Scan for the cell matching the given text and deliver its (x, y) coordinate at center. 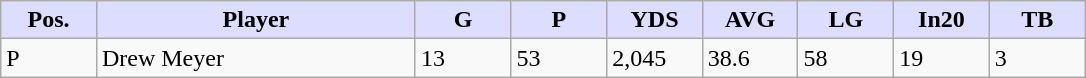
YDS (655, 20)
TB (1037, 20)
38.6 (750, 58)
19 (942, 58)
3 (1037, 58)
In20 (942, 20)
G (463, 20)
13 (463, 58)
Drew Meyer (256, 58)
2,045 (655, 58)
LG (846, 20)
Player (256, 20)
58 (846, 58)
AVG (750, 20)
53 (559, 58)
Pos. (49, 20)
